Provide the (x, y) coordinate of the cell's center where the given text is located.  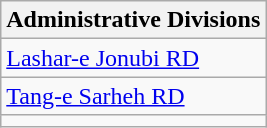
Tang-e Sarheh RD (134, 96)
Administrative Divisions (134, 20)
Lashar-e Jonubi RD (134, 58)
